Detect which cell encompasses the target text, then output its (x, y) center coordinate. 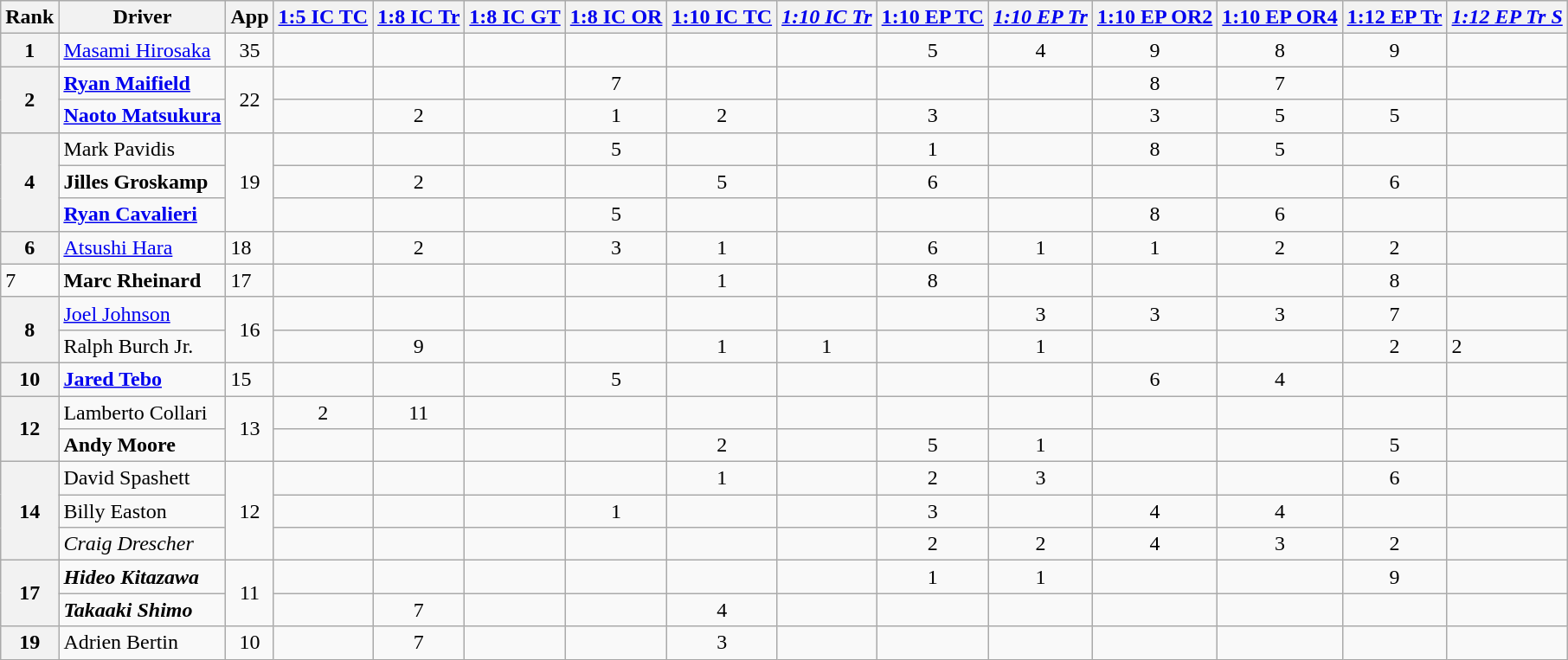
Hideo Kitazawa (142, 577)
1:10 IC TC (722, 17)
1:10 EP Tr (1040, 17)
Driver (142, 17)
1:5 IC TC (324, 17)
35 (249, 50)
13 (249, 429)
Jilles Groskamp (142, 182)
Joel Johnson (142, 313)
1:12 EP Tr S (1507, 17)
Ralph Burch Jr. (142, 346)
Ryan Cavalieri (142, 215)
Mark Pavidis (142, 149)
Ryan Maifield (142, 83)
Lamberto Collari (142, 413)
22 (249, 99)
18 (249, 247)
Rank (29, 17)
Takaaki Shimo (142, 610)
1:10 EP OR2 (1154, 17)
Atsushi Hara (142, 247)
Craig Drescher (142, 544)
1:12 EP Tr (1395, 17)
14 (29, 511)
Adrien Bertin (142, 643)
Marc Rheinard (142, 280)
Billy Easton (142, 511)
Naoto Matsukura (142, 116)
1:10 EP OR4 (1280, 17)
16 (249, 330)
1:10 EP TC (933, 17)
1:10 IC Tr (827, 17)
Jared Tebo (142, 379)
Masami Hirosaka (142, 50)
1:8 IC GT (515, 17)
1:8 IC Tr (419, 17)
David Spashett (142, 478)
Andy Moore (142, 445)
1:8 IC OR (616, 17)
15 (249, 379)
App (249, 17)
